Detect which cell encompasses the target text, then output its (X, Y) center coordinate. 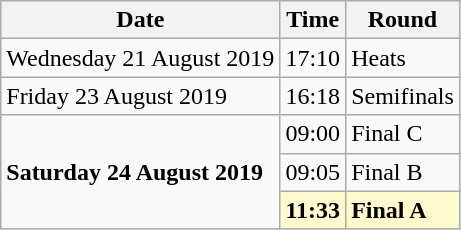
Semifinals (403, 96)
17:10 (313, 58)
Heats (403, 58)
Final C (403, 134)
09:05 (313, 172)
Final A (403, 210)
Date (140, 20)
09:00 (313, 134)
Round (403, 20)
16:18 (313, 96)
Wednesday 21 August 2019 (140, 58)
Friday 23 August 2019 (140, 96)
Saturday 24 August 2019 (140, 172)
11:33 (313, 210)
Final B (403, 172)
Time (313, 20)
